Extract the [x, y] coordinate from the center of the cell holding the provided text.  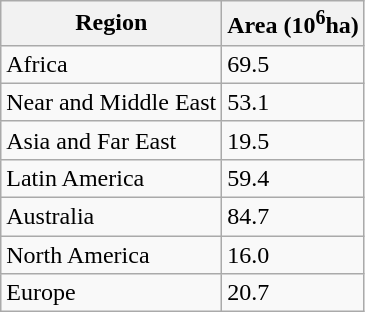
North America [112, 255]
53.1 [294, 102]
84.7 [294, 217]
Region [112, 24]
Area (106ha) [294, 24]
Asia and Far East [112, 140]
59.4 [294, 178]
Europe [112, 293]
Near and Middle East [112, 102]
Africa [112, 64]
20.7 [294, 293]
Latin America [112, 178]
Australia [112, 217]
19.5 [294, 140]
69.5 [294, 64]
16.0 [294, 255]
